Identify which cell holds the provided text, then report its (x, y) central coordinate. 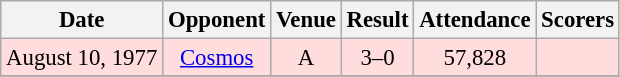
Opponent (217, 20)
Attendance (475, 20)
Venue (306, 20)
Cosmos (217, 58)
August 10, 1977 (82, 58)
Date (82, 20)
Result (378, 20)
3–0 (378, 58)
57,828 (475, 58)
Scorers (578, 20)
A (306, 58)
